Return (X, Y) of the center of cell containing provided text 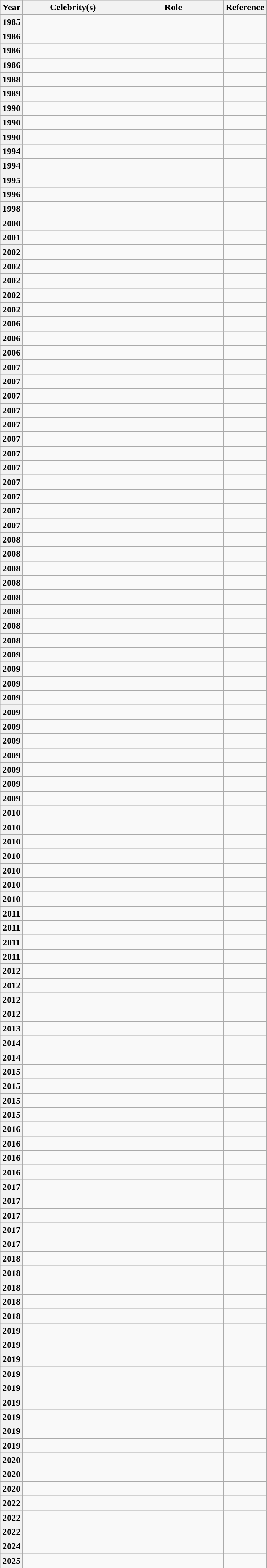
2013 (11, 1028)
Reference (245, 8)
1995 (11, 180)
2025 (11, 1561)
1985 (11, 22)
Celebrity(s) (73, 8)
Year (11, 8)
2001 (11, 238)
2024 (11, 1546)
2000 (11, 223)
1988 (11, 79)
1998 (11, 209)
Role (173, 8)
1996 (11, 195)
1989 (11, 94)
